Pinpoint the cell where the given text exists, returning its (x, y) midpoint coordinate. 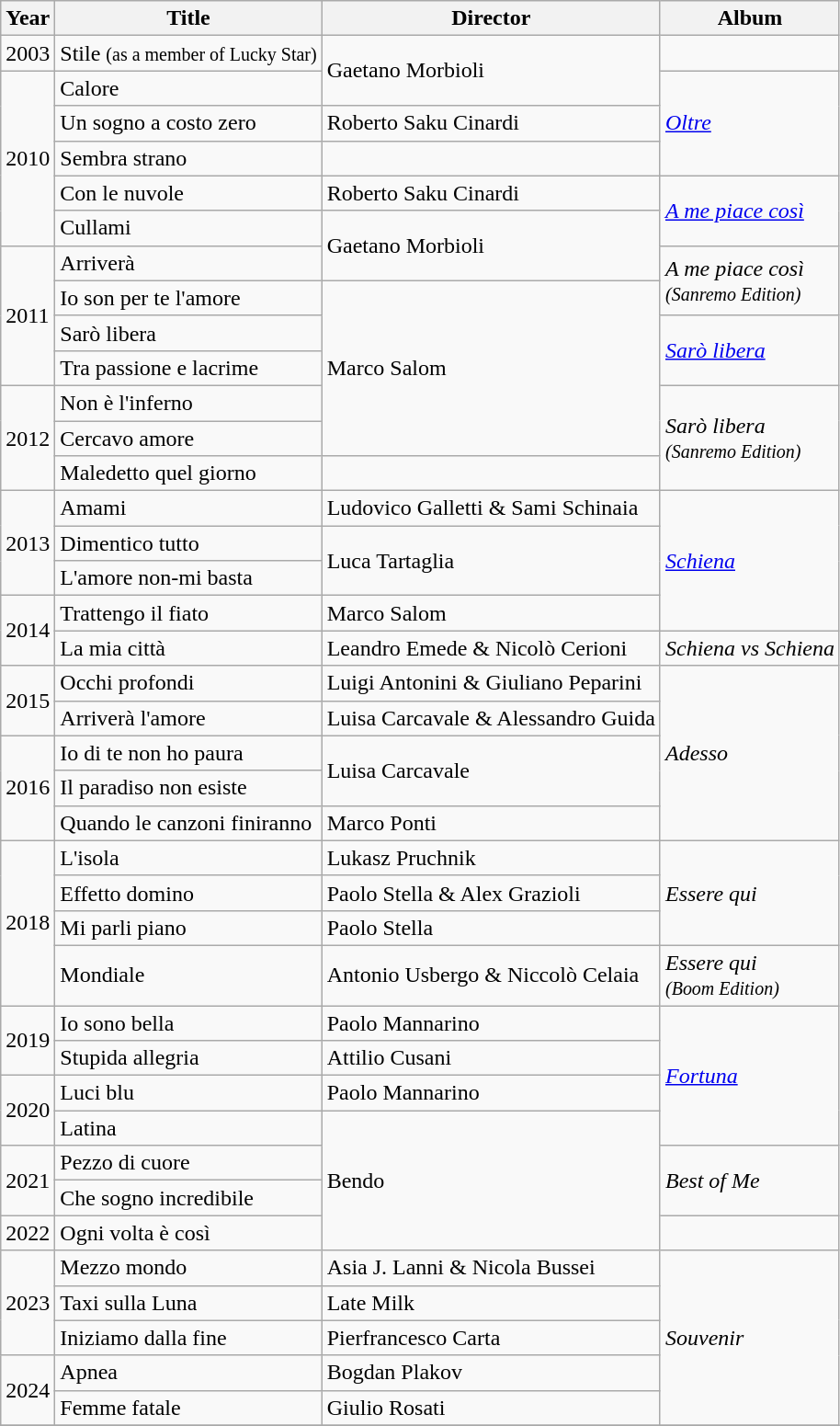
Mezzo mondo (188, 1268)
Paolo Stella & Alex Grazioli (491, 893)
Io son per te l'amore (188, 298)
Best of Me (750, 1181)
2018 (28, 923)
Pierfrancesco Carta (491, 1338)
Cullami (188, 228)
Oltre (750, 123)
Io sono bella (188, 1023)
Leandro Emede & Nicolò Cerioni (491, 648)
2019 (28, 1041)
La mia città (188, 648)
A me piace così (750, 211)
Director (491, 18)
Luisa Carcavale & Alessandro Guida (491, 718)
Luci blu (188, 1093)
2024 (28, 1390)
L'amore non-mi basta (188, 578)
2003 (28, 53)
Ogni volta è così (188, 1233)
Il paradiso non esiste (188, 788)
Con le nuvole (188, 193)
2021 (28, 1181)
Apnea (188, 1373)
Bendo (491, 1181)
Un sogno a costo zero (188, 123)
Latina (188, 1128)
Taxi sulla Luna (188, 1303)
Fortuna (750, 1076)
2016 (28, 788)
Ludovico Galletti & Sami Schinaia (491, 508)
Luca Tartaglia (491, 561)
2014 (28, 631)
Cercavo amore (188, 439)
A me piace così(Sanremo Edition) (750, 280)
Title (188, 18)
Non è l'inferno (188, 403)
Trattengo il fiato (188, 613)
2013 (28, 543)
Iniziamo dalla fine (188, 1338)
Femme fatale (188, 1408)
Adesso (750, 753)
Tra passione e lacrime (188, 368)
Antonio Usbergo & Niccolò Celaia (491, 975)
Pezzo di cuore (188, 1163)
Album (750, 18)
2011 (28, 315)
2022 (28, 1233)
Paolo Stella (491, 928)
Mondiale (188, 975)
Asia J. Lanni & Nicola Bussei (491, 1268)
Maledetto quel giorno (188, 473)
Amami (188, 508)
Giulio Rosati (491, 1408)
Calore (188, 88)
Late Milk (491, 1303)
Quando le canzoni finiranno (188, 823)
Stupida allegria (188, 1058)
Essere qui (750, 893)
Arriverà (188, 263)
Sarò libera(Sanremo Edition) (750, 438)
Arriverà l'amore (188, 718)
Schiena vs Schiena (750, 648)
2010 (28, 158)
Sembra strano (188, 158)
Che sogno incredibile (188, 1198)
Occhi profondi (188, 683)
2020 (28, 1111)
2023 (28, 1303)
Luigi Antonini & Giuliano Peparini (491, 683)
Attilio Cusani (491, 1058)
L'isola (188, 858)
Lukasz Pruchnik (491, 858)
Dimentico tutto (188, 543)
2015 (28, 701)
Schiena (750, 561)
Souvenir (750, 1338)
2012 (28, 438)
Marco Ponti (491, 823)
Bogdan Plakov (491, 1373)
Essere qui(Boom Edition) (750, 975)
Stile (as a member of Lucky Star) (188, 53)
Io di te non ho paura (188, 753)
Mi parli piano (188, 928)
Year (28, 18)
Effetto domino (188, 893)
Luisa Carcavale (491, 770)
